From the cell containing the given text, extract its center point as (x, y) coordinate. 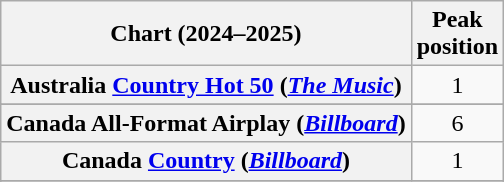
6 (457, 123)
Australia Country Hot 50 (The Music) (206, 85)
Chart (2024–2025) (206, 34)
Canada All-Format Airplay (Billboard) (206, 123)
Canada Country (Billboard) (206, 161)
Peakposition (457, 34)
